Determine the [X, Y] coordinate at the center of the cell enclosing the given text.  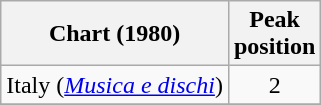
Peakposition [274, 34]
Chart (1980) [115, 34]
Italy (Musica e dischi) [115, 85]
2 [274, 85]
